Scan for the cell matching the given text and deliver its [x, y] coordinate at center. 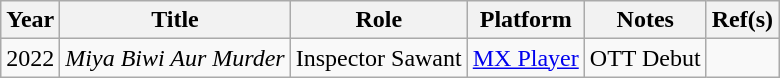
Role [378, 20]
Year [30, 20]
Miya Biwi Aur Murder [175, 58]
Platform [526, 20]
Inspector Sawant [378, 58]
OTT Debut [645, 58]
2022 [30, 58]
MX Player [526, 58]
Title [175, 20]
Ref(s) [742, 20]
Notes [645, 20]
